From the cell containing the given text, extract its center point as (x, y) coordinate. 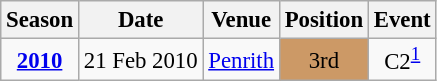
Event (402, 20)
2010 (40, 60)
Venue (241, 20)
Season (40, 20)
3rd (324, 60)
C21 (402, 60)
21 Feb 2010 (140, 60)
Date (140, 20)
Position (324, 20)
Penrith (241, 60)
